Detect which cell encompasses the target text, then output its (X, Y) center coordinate. 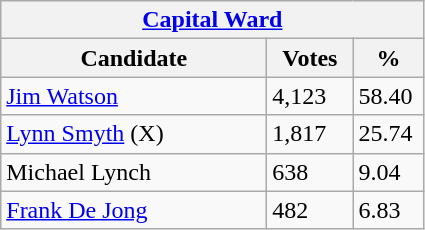
25.74 (388, 134)
Lynn Smyth (X) (134, 134)
9.04 (388, 172)
638 (310, 172)
% (388, 58)
Candidate (134, 58)
Votes (310, 58)
58.40 (388, 96)
1,817 (310, 134)
4,123 (310, 96)
Jim Watson (134, 96)
Capital Ward (212, 20)
6.83 (388, 210)
Frank De Jong (134, 210)
482 (310, 210)
Michael Lynch (134, 172)
